Pinpoint the cell where the given text exists, returning its (x, y) midpoint coordinate. 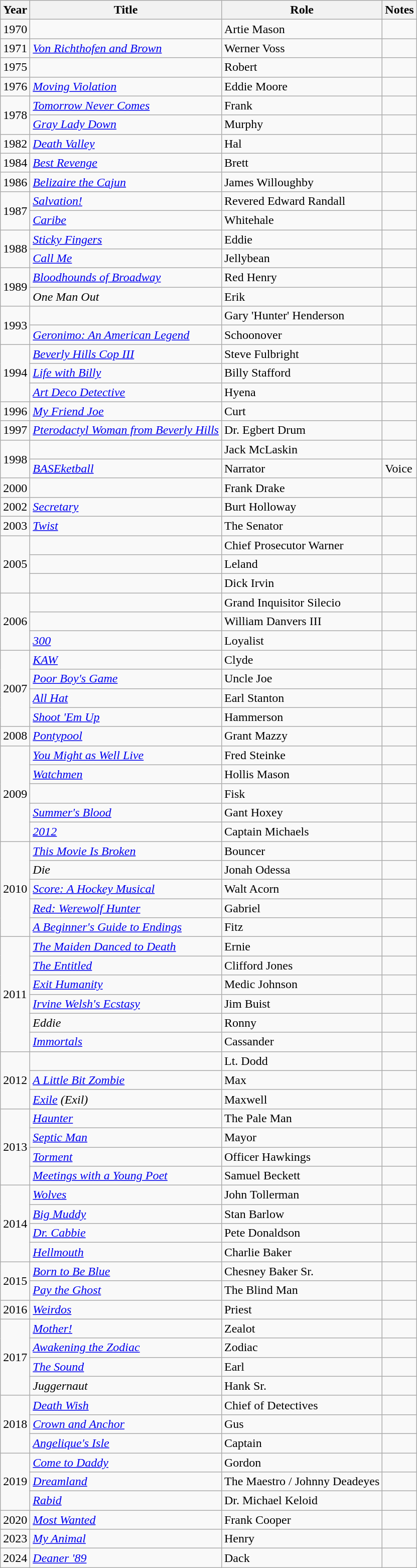
Bouncer (302, 851)
One Man Out (126, 297)
Mayor (302, 1137)
Pontypool (126, 736)
Gray Lady Down (126, 125)
Exile (Exil) (126, 1099)
2019 (15, 1482)
BASEketball (126, 468)
Fitz (302, 927)
2014 (15, 1224)
1975 (15, 67)
Art Deco Detective (126, 392)
Shoot 'Em Up (126, 717)
2000 (15, 488)
Life with Billy (126, 373)
Die (126, 870)
Billy Stafford (302, 373)
2020 (15, 1520)
Hyena (302, 392)
Gary 'Hunter' Henderson (302, 316)
Revered Edward Randall (302, 201)
Officer Hawkings (302, 1156)
Jack McLaskin (302, 449)
John Tollerman (302, 1195)
1978 (15, 115)
1994 (15, 373)
Wolves (126, 1195)
Crown and Anchor (126, 1424)
Eddie Moore (302, 86)
Tomorrow Never Comes (126, 105)
Werner Voss (302, 48)
Priest (302, 1309)
2011 (15, 994)
Meetings with a Young Poet (126, 1176)
Chesney Baker Sr. (302, 1271)
1988 (15, 249)
Jellybean (302, 259)
Irvine Welsh's Ecstasy (126, 1004)
Ronny (302, 1023)
2003 (15, 526)
Dr. Michael Keloid (302, 1501)
A Beginner's Guide to Endings (126, 927)
Max (302, 1080)
Grand Inquisitor Silecio (302, 602)
Whitehale (302, 220)
Best Revenge (126, 163)
William Danvers III (302, 622)
Secretary (126, 507)
Dick Irvin (302, 583)
Earl (302, 1367)
Red: Werewolf Hunter (126, 908)
Lt. Dodd (302, 1061)
1989 (15, 287)
2008 (15, 736)
Gus (302, 1424)
Brett (302, 163)
Jonah Odessa (302, 870)
Robert (302, 67)
Dack (302, 1558)
1971 (15, 48)
2013 (15, 1147)
Dr. Cabbie (126, 1233)
Juggernaut (126, 1386)
The Maestro / Johnny Deadeyes (302, 1482)
Belizaire the Cajun (126, 182)
Weirdos (126, 1309)
Rabid (126, 1501)
2009 (15, 793)
Death Valley (126, 144)
Title (126, 10)
1982 (15, 144)
Schoonover (302, 335)
Earl Stanton (302, 698)
The Sound (126, 1367)
2017 (15, 1357)
Grant Mazzy (302, 736)
Zealot (302, 1329)
Septic Man (126, 1137)
1993 (15, 325)
Score: A Hockey Musical (126, 889)
Curt (302, 411)
Hellmouth (126, 1252)
Burt Holloway (302, 507)
Stan Barlow (302, 1214)
Maxwell (302, 1099)
1987 (15, 210)
Moving Violation (126, 86)
Loyalist (302, 641)
1998 (15, 459)
Henry (302, 1539)
Uncle Joe (302, 679)
Artie Mason (302, 29)
Captain Michaels (302, 831)
Ernie (302, 946)
Caribe (126, 220)
Hollis Mason (302, 774)
Fisk (302, 793)
Dr. Egbert Drum (302, 430)
James Willoughby (302, 182)
Death Wish (126, 1405)
1970 (15, 29)
Notes (399, 10)
You Might as Well Live (126, 755)
Medic Johnson (302, 985)
Role (302, 10)
Pay the Ghost (126, 1290)
Twist (126, 526)
My Animal (126, 1539)
Most Wanted (126, 1520)
The Maiden Danced to Death (126, 946)
The Entitled (126, 966)
Hank Sr. (302, 1386)
1997 (15, 430)
My Friend Joe (126, 411)
Mother! (126, 1329)
Von Richthofen and Brown (126, 48)
Sticky Fingers (126, 239)
Frank Cooper (302, 1520)
Frank (302, 105)
Gabriel (302, 908)
1984 (15, 163)
Gant Hoxey (302, 812)
Awakening the Zodiac (126, 1348)
Deaner '89 (126, 1558)
Beverly Hills Cop III (126, 354)
All Hat (126, 698)
KAW (126, 660)
2018 (15, 1424)
This Movie Is Broken (126, 851)
Jim Buist (302, 1004)
Red Henry (302, 278)
2002 (15, 507)
Big Muddy (126, 1214)
2016 (15, 1309)
Zodiac (302, 1348)
Hammerson (302, 717)
2006 (15, 622)
2023 (15, 1539)
Born to Be Blue (126, 1271)
Steve Fulbright (302, 354)
Samuel Beckett (302, 1176)
1976 (15, 86)
Frank Drake (302, 488)
Gordon (302, 1463)
Year (15, 10)
1986 (15, 182)
Geronimo: An American Legend (126, 335)
Summer's Blood (126, 812)
2015 (15, 1281)
Poor Boy's Game (126, 679)
Charlie Baker (302, 1252)
Erik (302, 297)
Bloodhounds of Broadway (126, 278)
Salvation! (126, 201)
Exit Humanity (126, 985)
A Little Bit Zombie (126, 1080)
Voice (399, 468)
Haunter (126, 1118)
The Senator (302, 526)
Fred Steinke (302, 755)
Leland (302, 564)
1996 (15, 411)
Watchmen (126, 774)
Angelique's Isle (126, 1443)
Clyde (302, 660)
Pterodactyl Woman from Beverly Hills (126, 430)
300 (126, 641)
Captain (302, 1443)
Walt Acorn (302, 889)
The Pale Man (302, 1118)
Torment (126, 1156)
2010 (15, 889)
Narrator (302, 468)
2024 (15, 1558)
Pete Donaldson (302, 1233)
Dreamland (126, 1482)
Clifford Jones (302, 966)
Come to Daddy (126, 1463)
Murphy (302, 125)
Cassander (302, 1042)
Call Me (126, 259)
Chief of Detectives (302, 1405)
Chief Prosecutor Warner (302, 545)
Immortals (126, 1042)
2005 (15, 564)
Hal (302, 144)
The Blind Man (302, 1290)
2007 (15, 688)
